Output the [X, Y] coordinate of the center of the cell containing the given text.  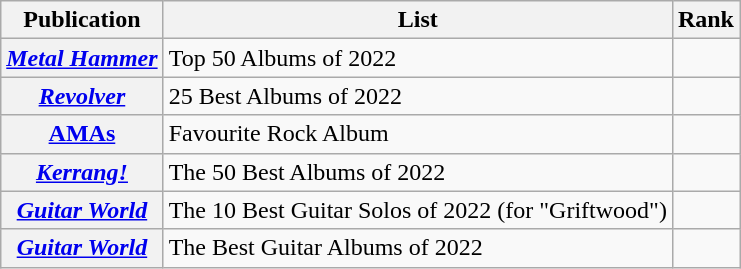
Publication [82, 20]
Rank [706, 20]
The 50 Best Albums of 2022 [418, 172]
The Best Guitar Albums of 2022 [418, 248]
AMAs [82, 134]
Top 50 Albums of 2022 [418, 58]
List [418, 20]
Revolver [82, 96]
Metal Hammer [82, 58]
The 10 Best Guitar Solos of 2022 (for "Griftwood") [418, 210]
Favourite Rock Album [418, 134]
Kerrang! [82, 172]
25 Best Albums of 2022 [418, 96]
